Locate the cell with the specified text and output its (X, Y) center coordinate. 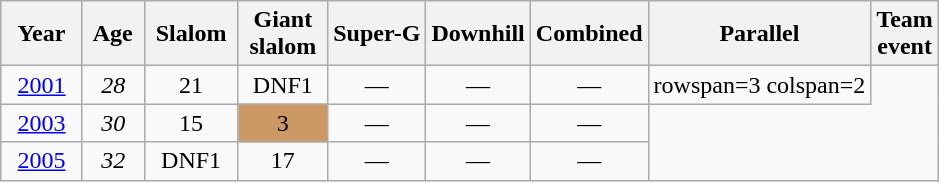
Teamevent (905, 34)
2005 (42, 161)
rowspan=3 colspan=2 (760, 85)
Parallel (760, 34)
17 (283, 161)
Downhill (478, 34)
Combined (589, 34)
Giant slalom (283, 34)
30 (113, 123)
Age (113, 34)
2001 (42, 85)
15 (191, 123)
2003 (42, 123)
Super-G (377, 34)
3 (283, 123)
21 (191, 85)
32 (113, 161)
Slalom (191, 34)
Year (42, 34)
28 (113, 85)
